Output the (X, Y) coordinate of the center of the cell containing the given text.  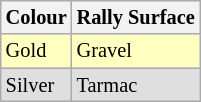
Gold (36, 51)
Silver (36, 85)
Rally Surface (136, 17)
Gravel (136, 51)
Colour (36, 17)
Tarmac (136, 85)
